Identify which cell holds the provided text, then report its (x, y) central coordinate. 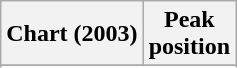
Chart (2003) (72, 34)
Peakposition (189, 34)
